Scan for the cell matching the given text and deliver its (X, Y) coordinate at center. 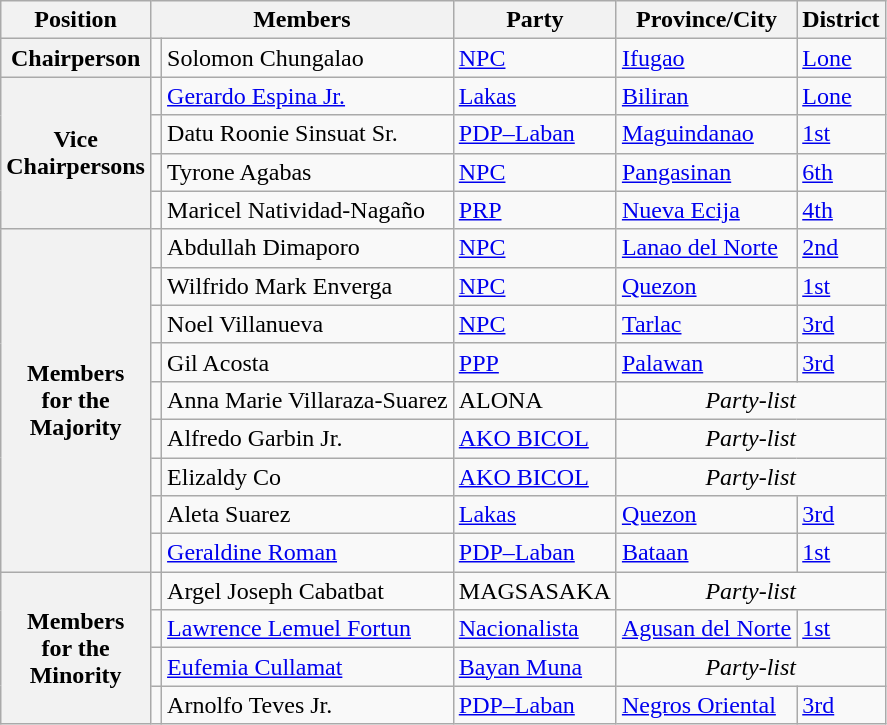
Nacionalista (534, 629)
Aleta Suarez (308, 515)
Agusan del Norte (706, 629)
Tarlac (706, 324)
Negros Oriental (706, 705)
4th (841, 210)
Membersfor theMinority (76, 648)
Solomon Chungalao (308, 58)
Gerardo Espina Jr. (308, 96)
Biliran (706, 96)
Datu Roonie Sinsuat Sr. (308, 134)
Bataan (706, 553)
Pangasinan (706, 172)
Geraldine Roman (308, 553)
Palawan (706, 362)
Province/City (706, 20)
Bayan Muna (534, 667)
Anna Marie Villaraza-Suarez (308, 400)
Wilfrido Mark Enverga (308, 286)
Noel Villanueva (308, 324)
Gil Acosta (308, 362)
Tyrone Agabas (308, 172)
2nd (841, 248)
PRP (534, 210)
Abdullah Dimaporo (308, 248)
Elizaldy Co (308, 477)
ALONA (534, 400)
Lanao del Norte (706, 248)
Membersfor theMajority (76, 400)
Party (534, 20)
ViceChairpersons (76, 153)
Position (76, 20)
Members (302, 20)
Nueva Ecija (706, 210)
Alfredo Garbin Jr. (308, 438)
Argel Joseph Cabatbat (308, 591)
6th (841, 172)
Lawrence Lemuel Fortun (308, 629)
Chairperson (76, 58)
MAGSASAKA (534, 591)
Maricel Natividad-Nagaño (308, 210)
Ifugao (706, 58)
PPP (534, 362)
District (841, 20)
Eufemia Cullamat (308, 667)
Maguindanao (706, 134)
Arnolfo Teves Jr. (308, 705)
